Detect which cell encompasses the target text, then output its (x, y) center coordinate. 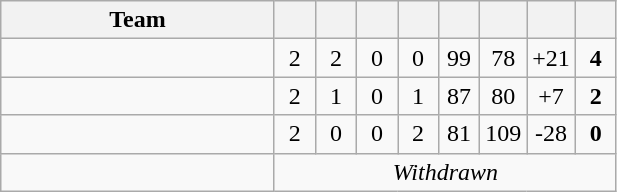
+21 (552, 58)
80 (504, 96)
99 (460, 58)
78 (504, 58)
87 (460, 96)
109 (504, 134)
Team (138, 20)
-28 (552, 134)
81 (460, 134)
Withdrawn (445, 172)
4 (596, 58)
+7 (552, 96)
